Capture the cell that displays the provided text and extract its (x, y) central coordinate. 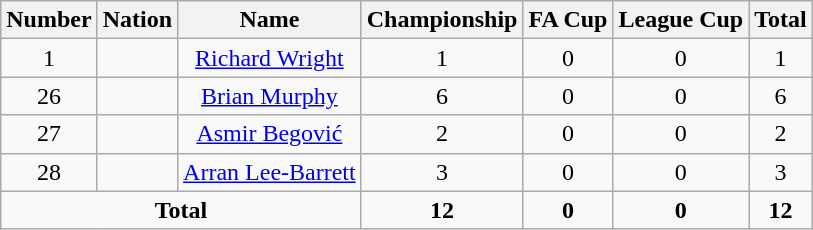
28 (49, 172)
League Cup (681, 20)
27 (49, 134)
Nation (137, 20)
Number (49, 20)
Richard Wright (270, 58)
Brian Murphy (270, 96)
Name (270, 20)
FA Cup (568, 20)
Arran Lee-Barrett (270, 172)
26 (49, 96)
Asmir Begović (270, 134)
Championship (442, 20)
